Capture the cell that displays the provided text and extract its [X, Y] central coordinate. 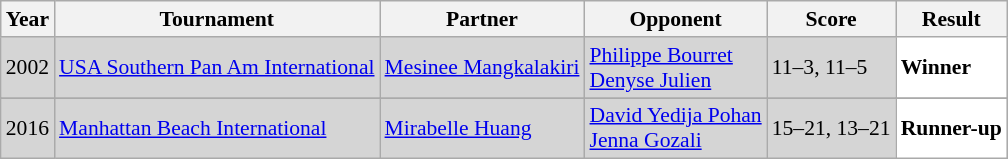
Mirabelle Huang [482, 128]
Runner-up [952, 128]
2002 [28, 68]
Tournament [217, 19]
Manhattan Beach International [217, 128]
Score [832, 19]
USA Southern Pan Am International [217, 68]
2016 [28, 128]
11–3, 11–5 [832, 68]
David Yedija Pohan Jenna Gozali [675, 128]
15–21, 13–21 [832, 128]
Opponent [675, 19]
Result [952, 19]
Partner [482, 19]
Mesinee Mangkalakiri [482, 68]
Winner [952, 68]
Year [28, 19]
Philippe Bourret Denyse Julien [675, 68]
